Determine the [x, y] coordinate at the center of the cell enclosing the given text.  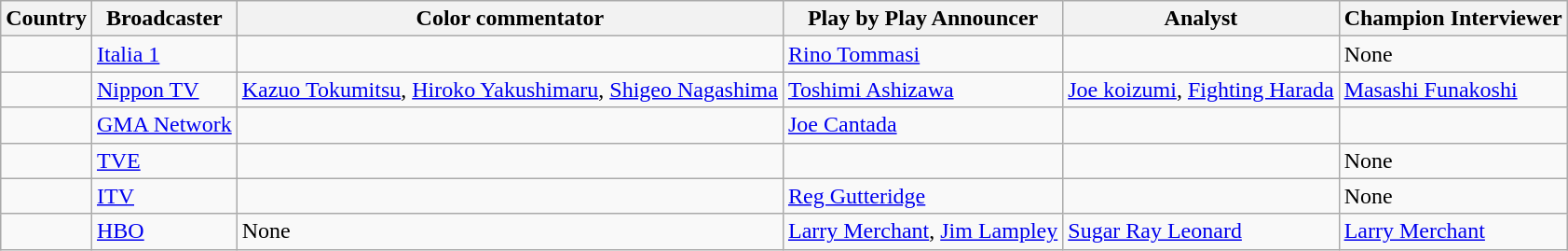
Masashi Funakoshi [1453, 90]
Kazuo Tokumitsu, Hiroko Yakushimaru, Shigeo Nagashima [510, 90]
Play by Play Announcer [922, 19]
Larry Merchant [1453, 231]
GMA Network [164, 125]
Nippon TV [164, 90]
ITV [164, 196]
Larry Merchant, Jim Lampley [922, 231]
Reg Gutteridge [922, 196]
HBO [164, 231]
Country [47, 19]
Rino Tommasi [922, 54]
Joe Cantada [922, 125]
Sugar Ray Leonard [1201, 231]
Champion Interviewer [1453, 19]
Analyst [1201, 19]
Italia 1 [164, 54]
Toshimi Ashizawa [922, 90]
Color commentator [510, 19]
TVE [164, 160]
Broadcaster [164, 19]
Joe koizumi, Fighting Harada [1201, 90]
